Detect which cell encompasses the target text, then output its (x, y) center coordinate. 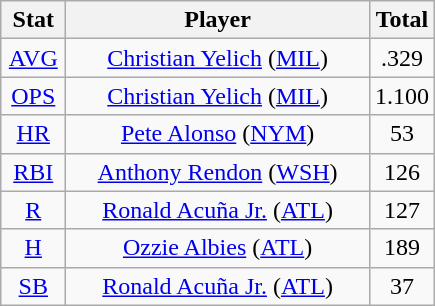
53 (402, 134)
OPS (34, 96)
Player (218, 20)
R (34, 210)
1.100 (402, 96)
SB (34, 286)
37 (402, 286)
Total (402, 20)
Ozzie Albies (ATL) (218, 248)
Stat (34, 20)
Anthony Rendon (WSH) (218, 172)
127 (402, 210)
HR (34, 134)
AVG (34, 58)
H (34, 248)
RBI (34, 172)
126 (402, 172)
.329 (402, 58)
Pete Alonso (NYM) (218, 134)
189 (402, 248)
